Find where the given text appears and provide that cell's center as [x, y] coordinate. 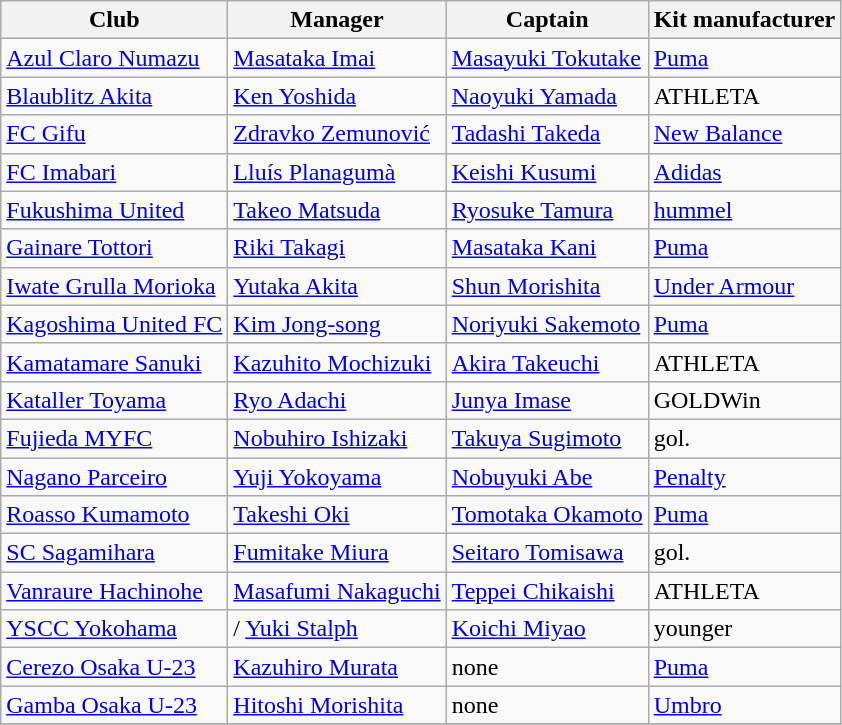
Masafumi Nakaguchi [337, 591]
Adidas [744, 172]
Kataller Toyama [114, 400]
Shun Morishita [547, 286]
Tomotaka Okamoto [547, 515]
Akira Takeuchi [547, 362]
Takeshi Oki [337, 515]
SC Sagamihara [114, 553]
Tadashi Takeda [547, 134]
Hitoshi Morishita [337, 705]
Manager [337, 20]
Ryo Adachi [337, 400]
Zdravko Zemunović [337, 134]
Teppei Chikaishi [547, 591]
FC Imabari [114, 172]
Nobuyuki Abe [547, 477]
Ken Yoshida [337, 96]
New Balance [744, 134]
Fumitake Miura [337, 553]
hummel [744, 210]
younger [744, 629]
Masayuki Tokutake [547, 58]
YSCC Yokohama [114, 629]
Keishi Kusumi [547, 172]
Yuji Yokoyama [337, 477]
Noriyuki Sakemoto [547, 324]
Under Armour [744, 286]
Junya Imase [547, 400]
Lluís Planagumà [337, 172]
Club [114, 20]
GOLDWin [744, 400]
Gamba Osaka U-23 [114, 705]
Riki Takagi [337, 248]
Naoyuki Yamada [547, 96]
Masataka Imai [337, 58]
Fukushima United [114, 210]
Kim Jong-song [337, 324]
Takeo Matsuda [337, 210]
Nobuhiro Ishizaki [337, 438]
Penalty [744, 477]
Kazuhito Mochizuki [337, 362]
Ryosuke Tamura [547, 210]
/ Yuki Stalph [337, 629]
Takuya Sugimoto [547, 438]
Koichi Miyao [547, 629]
Cerezo Osaka U-23 [114, 667]
Kazuhiro Murata [337, 667]
Gainare Tottori [114, 248]
Kit manufacturer [744, 20]
Kagoshima United FC [114, 324]
Captain [547, 20]
Masataka Kani [547, 248]
Nagano Parceiro [114, 477]
Seitaro Tomisawa [547, 553]
Blaublitz Akita [114, 96]
FC Gifu [114, 134]
Fujieda MYFC [114, 438]
Azul Claro Numazu [114, 58]
Vanraure Hachinohe [114, 591]
Iwate Grulla Morioka [114, 286]
Kamatamare Sanuki [114, 362]
Umbro [744, 705]
Roasso Kumamoto [114, 515]
Yutaka Akita [337, 286]
